Detect which cell encompasses the target text, then output its [X, Y] center coordinate. 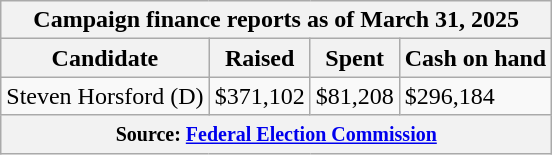
Source: Federal Election Commission [276, 134]
$81,208 [354, 96]
Raised [260, 58]
Steven Horsford (D) [105, 96]
Spent [354, 58]
$296,184 [475, 96]
Candidate [105, 58]
Campaign finance reports as of March 31, 2025 [276, 20]
$371,102 [260, 96]
Cash on hand [475, 58]
